Identify which cell holds the provided text, then report its (X, Y) central coordinate. 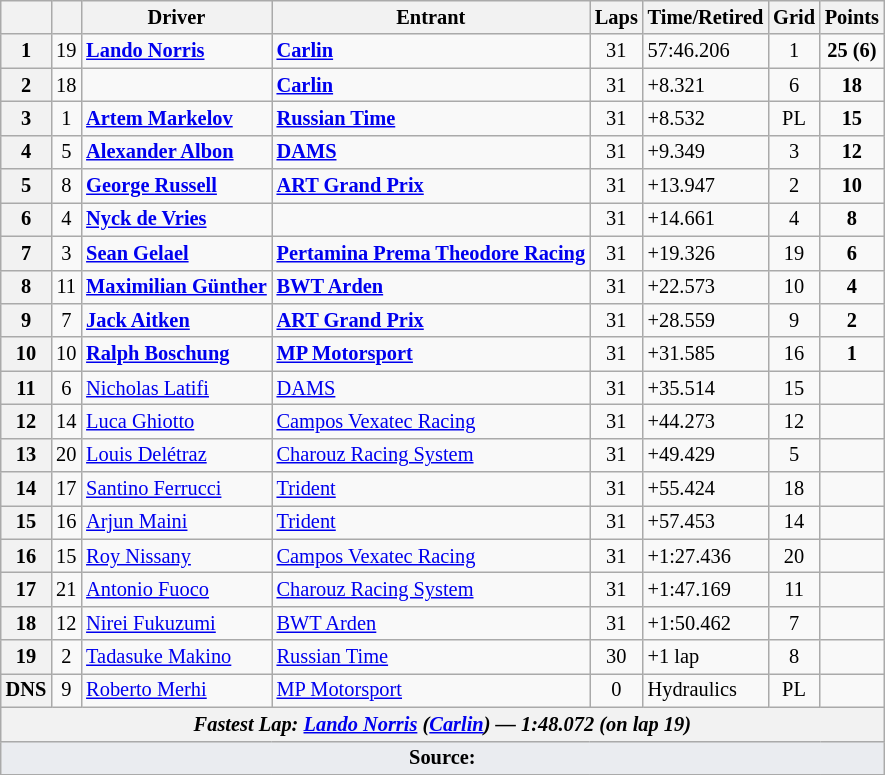
+13.947 (706, 186)
+8.321 (706, 85)
DNS (26, 690)
+19.326 (706, 253)
+9.349 (706, 152)
21 (66, 589)
Antonio Fuoco (176, 589)
Entrant (431, 17)
Fastest Lap: Lando Norris (Carlin) — 1:48.072 (on lap 19) (442, 724)
Grid (794, 17)
Artem Markelov (176, 118)
+57.453 (706, 522)
+1 lap (706, 657)
+1:50.462 (706, 623)
+22.573 (706, 287)
+28.559 (706, 320)
Ralph Boschung (176, 354)
Laps (616, 17)
Time/Retired (706, 17)
Arjun Maini (176, 522)
Louis Delétraz (176, 455)
0 (616, 690)
+14.661 (706, 219)
Nicholas Latifi (176, 388)
Maximilian Günther (176, 287)
Sean Gelael (176, 253)
57:46.206 (706, 51)
30 (616, 657)
Nirei Fukuzumi (176, 623)
George Russell (176, 186)
Hydraulics (706, 690)
Santino Ferrucci (176, 489)
+55.424 (706, 489)
Tadasuke Makino (176, 657)
13 (26, 455)
Pertamina Prema Theodore Racing (431, 253)
+1:47.169 (706, 589)
+44.273 (706, 421)
+49.429 (706, 455)
Jack Aitken (176, 320)
Points (852, 17)
Lando Norris (176, 51)
+35.514 (706, 388)
Roy Nissany (176, 556)
Alexander Albon (176, 152)
Roberto Merhi (176, 690)
+1:27.436 (706, 556)
Source: (442, 758)
Driver (176, 17)
+8.532 (706, 118)
Luca Ghiotto (176, 421)
Nyck de Vries (176, 219)
25 (6) (852, 51)
+31.585 (706, 354)
